For the text-containing cell, return its midpoint in [x, y] coordinate format. 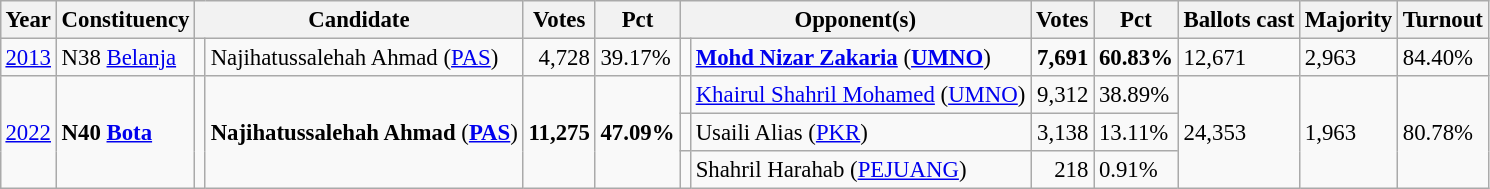
Mohd Nizar Zakaria (UMNO) [860, 57]
Majority [1349, 20]
N40 Bota [125, 132]
Opponent(s) [856, 20]
Turnout [1442, 20]
1,963 [1349, 132]
84.40% [1442, 57]
2013 [28, 57]
13.11% [1136, 133]
N38 Belanja [125, 57]
39.17% [638, 57]
Ballots cast [1238, 20]
47.09% [638, 132]
Shahril Harahab (PEJUANG) [860, 170]
60.83% [1136, 57]
11,275 [559, 132]
12,671 [1238, 57]
Year [28, 20]
Khairul Shahril Mohamed (UMNO) [860, 95]
2,963 [1349, 57]
0.91% [1136, 170]
9,312 [1062, 95]
38.89% [1136, 95]
3,138 [1062, 133]
80.78% [1442, 132]
Constituency [125, 20]
Candidate [359, 20]
Usaili Alias (PKR) [860, 133]
7,691 [1062, 57]
24,353 [1238, 132]
4,728 [559, 57]
218 [1062, 170]
2022 [28, 132]
